Provide the (X, Y) coordinate of the cell's center where the given text is located.  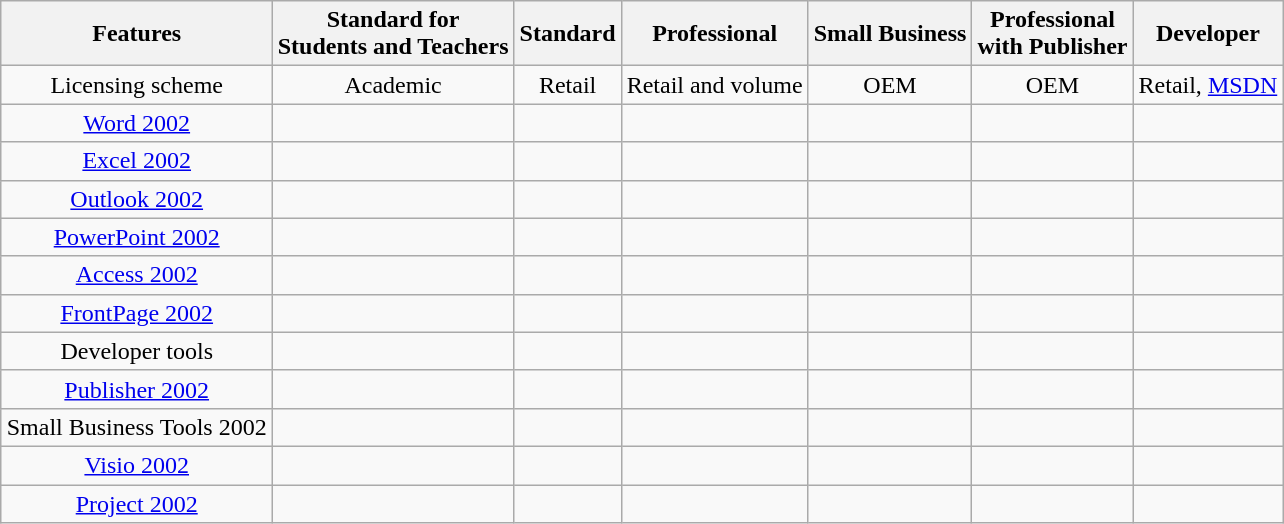
FrontPage 2002 (136, 313)
Excel 2002 (136, 161)
Developer (1208, 34)
Developer tools (136, 351)
Professionalwith Publisher (1052, 34)
Publisher 2002 (136, 389)
Licensing scheme (136, 85)
Word 2002 (136, 123)
Retail, MSDN (1208, 85)
Standard (568, 34)
Visio 2002 (136, 465)
Features (136, 34)
Small Business Tools 2002 (136, 427)
Project 2002 (136, 503)
Retail and volume (714, 85)
Access 2002 (136, 275)
Professional (714, 34)
Outlook 2002 (136, 199)
Retail (568, 85)
Standard forStudents and Teachers (393, 34)
PowerPoint 2002 (136, 237)
Small Business (890, 34)
Academic (393, 85)
